Locate the cell with the specified text and output its [x, y] center coordinate. 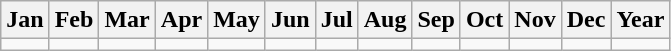
Nov [535, 20]
Feb [74, 20]
Jul [336, 20]
Mar [127, 20]
Year [640, 20]
Jan [25, 20]
Oct [484, 20]
Jun [290, 20]
Apr [181, 20]
Aug [385, 20]
Sep [436, 20]
May [237, 20]
Dec [586, 20]
